Return the (X, Y) coordinate for the center point of the cell that contains the specified text.  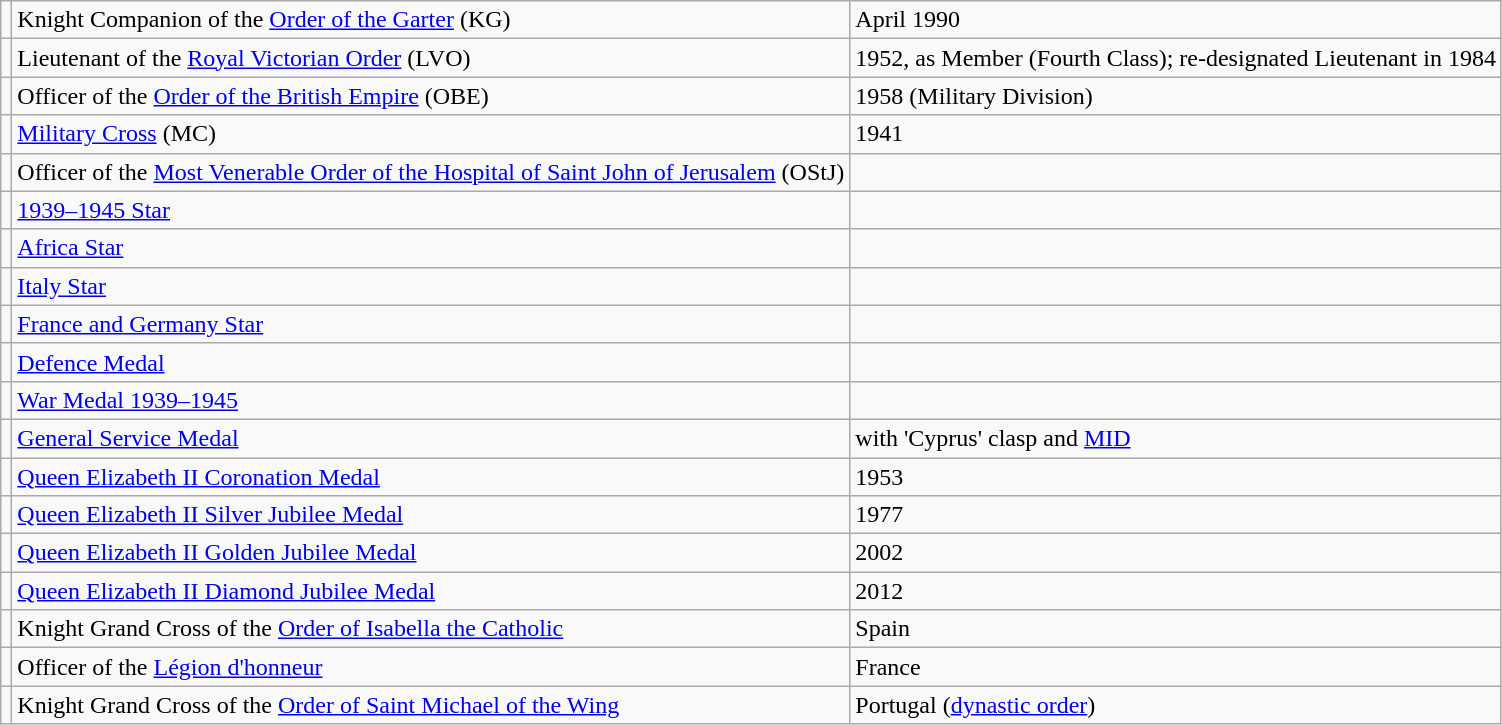
Officer of the Most Venerable Order of the Hospital of Saint John of Jerusalem (OStJ) (431, 172)
1953 (1176, 477)
with 'Cyprus' clasp and MID (1176, 438)
Lieutenant of the Royal Victorian Order (LVO) (431, 58)
Italy Star (431, 286)
Spain (1176, 629)
Knight Grand Cross of the Order of Isabella the Catholic (431, 629)
Queen Elizabeth II Golden Jubilee Medal (431, 553)
France (1176, 667)
Queen Elizabeth II Diamond Jubilee Medal (431, 591)
2002 (1176, 553)
April 1990 (1176, 20)
2012 (1176, 591)
France and Germany Star (431, 324)
Military Cross (MC) (431, 134)
1941 (1176, 134)
Queen Elizabeth II Coronation Medal (431, 477)
1952, as Member (Fourth Class); re-designated Lieutenant in 1984 (1176, 58)
1977 (1176, 515)
General Service Medal (431, 438)
Portugal (dynastic order) (1176, 705)
Officer of the Légion d'honneur (431, 667)
Knight Companion of the Order of the Garter (KG) (431, 20)
Queen Elizabeth II Silver Jubilee Medal (431, 515)
Officer of the Order of the British Empire (OBE) (431, 96)
War Medal 1939–1945 (431, 400)
1958 (Military Division) (1176, 96)
1939–1945 Star (431, 210)
Knight Grand Cross of the Order of Saint Michael of the Wing (431, 705)
Africa Star (431, 248)
Defence Medal (431, 362)
